Output the (x, y) coordinate of the center of the cell containing the given text.  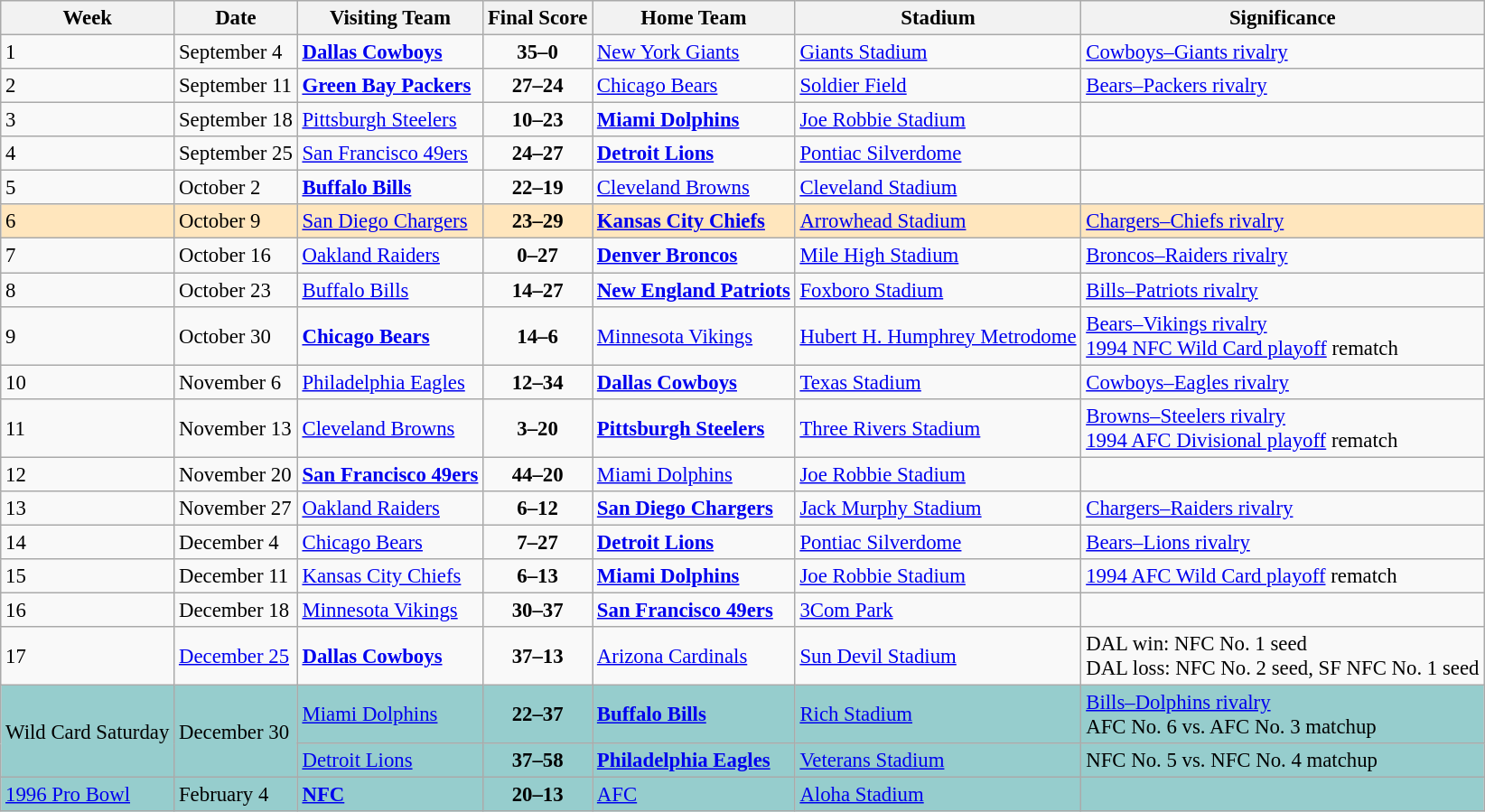
Wild Card Saturday (88, 732)
November 20 (236, 474)
Significance (1283, 18)
Date (236, 18)
6–13 (538, 576)
Chargers–Raiders rivalry (1283, 509)
Browns–Steelers rivalry1994 AFC Divisional playoff rematch (1283, 428)
September 25 (236, 154)
Bills–Dolphins rivalryAFC No. 6 vs. AFC No. 3 matchup (1283, 715)
October 30 (236, 336)
Mile High Stadium (938, 256)
37–58 (538, 761)
16 (88, 610)
6 (88, 221)
37–13 (538, 656)
9 (88, 336)
October 2 (236, 188)
15 (88, 576)
17 (88, 656)
Cowboys–Eagles rivalry (1283, 382)
2 (88, 86)
1994 AFC Wild Card playoff rematch (1283, 576)
New England Patriots (694, 290)
Rich Stadium (938, 715)
Soldier Field (938, 86)
Bears–Vikings rivalry1994 NFC Wild Card playoff rematch (1283, 336)
27–24 (538, 86)
14–6 (538, 336)
December 4 (236, 542)
Denver Broncos (694, 256)
30–37 (538, 610)
Three Rivers Stadium (938, 428)
22–37 (538, 715)
Aloha Stadium (938, 795)
December 25 (236, 656)
October 16 (236, 256)
Stadium (938, 18)
December 18 (236, 610)
Veterans Stadium (938, 761)
11 (88, 428)
December 30 (236, 732)
3Com Park (938, 610)
Broncos–Raiders rivalry (1283, 256)
Arizona Cardinals (694, 656)
Visiting Team (390, 18)
0–27 (538, 256)
4 (88, 154)
1 (88, 52)
DAL win: NFC No. 1 seedDAL loss: NFC No. 2 seed, SF NFC No. 1 seed (1283, 656)
14 (88, 542)
14–27 (538, 290)
November 6 (236, 382)
Hubert H. Humphrey Metrodome (938, 336)
7 (88, 256)
February 4 (236, 795)
Cowboys–Giants rivalry (1283, 52)
September 11 (236, 86)
November 13 (236, 428)
September 18 (236, 120)
NFC (390, 795)
13 (88, 509)
20–13 (538, 795)
1996 Pro Bowl (88, 795)
Bears–Packers rivalry (1283, 86)
10–23 (538, 120)
7–27 (538, 542)
24–27 (538, 154)
Texas Stadium (938, 382)
Foxboro Stadium (938, 290)
Final Score (538, 18)
Week (88, 18)
44–20 (538, 474)
Giants Stadium (938, 52)
December 11 (236, 576)
New York Giants (694, 52)
Cleveland Stadium (938, 188)
6–12 (538, 509)
Jack Murphy Stadium (938, 509)
12 (88, 474)
November 27 (236, 509)
12–34 (538, 382)
22–19 (538, 188)
3 (88, 120)
3–20 (538, 428)
Arrowhead Stadium (938, 221)
October 9 (236, 221)
Bills–Patriots rivalry (1283, 290)
September 4 (236, 52)
AFC (694, 795)
Green Bay Packers (390, 86)
10 (88, 382)
October 23 (236, 290)
Home Team (694, 18)
23–29 (538, 221)
Sun Devil Stadium (938, 656)
5 (88, 188)
Bears–Lions rivalry (1283, 542)
8 (88, 290)
35–0 (538, 52)
NFC No. 5 vs. NFC No. 4 matchup (1283, 761)
Chargers–Chiefs rivalry (1283, 221)
